Search for the cell housing the specified text and yield its [X, Y] center coordinate. 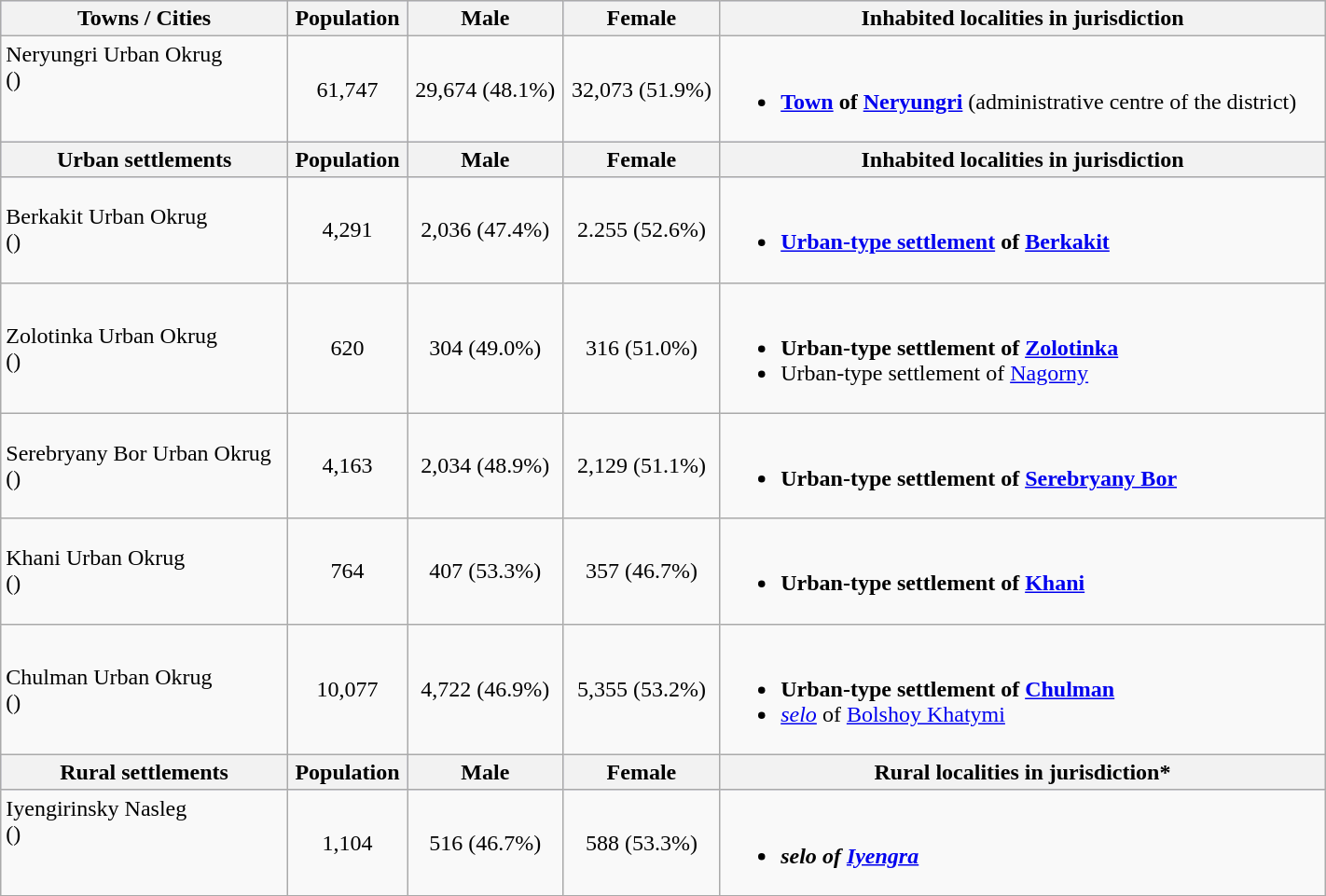
4,722 (46.9%) [486, 689]
764 [347, 571]
Urban settlements [145, 159]
Chulman Urban Okrug() [145, 689]
Urban-type settlement of Berkakit [1023, 229]
316 (51.0%) [642, 348]
Urban-type settlement of Chulmanselo of Bolshoy Khatymi [1023, 689]
516 (46.7%) [486, 843]
2.255 (52.6%) [642, 229]
10,077 [347, 689]
selo of Iyengra [1023, 843]
Town of Neryungri (administrative centre of the district) [1023, 90]
Rural localities in jurisdiction* [1023, 772]
407 (53.3%) [486, 571]
Iyengirinsky Nasleg() [145, 843]
Rural settlements [145, 772]
Urban-type settlement of ZolotinkaUrban-type settlement of Nagorny [1023, 348]
4,163 [347, 466]
2,034 (48.9%) [486, 466]
1,104 [347, 843]
Khani Urban Okrug() [145, 571]
Serebryany Bor Urban Okrug() [145, 466]
Zolotinka Urban Okrug() [145, 348]
32,073 (51.9%) [642, 90]
Towns / Cities [145, 19]
304 (49.0%) [486, 348]
5,355 (53.2%) [642, 689]
2,036 (47.4%) [486, 229]
Berkakit Urban Okrug() [145, 229]
61,747 [347, 90]
Neryungri Urban Okrug() [145, 90]
620 [347, 348]
Urban-type settlement of Khani [1023, 571]
588 (53.3%) [642, 843]
Urban-type settlement of Serebryany Bor [1023, 466]
2,129 (51.1%) [642, 466]
29,674 (48.1%) [486, 90]
357 (46.7%) [642, 571]
4,291 [347, 229]
